For the text-containing cell, return its midpoint in [X, Y] coordinate format. 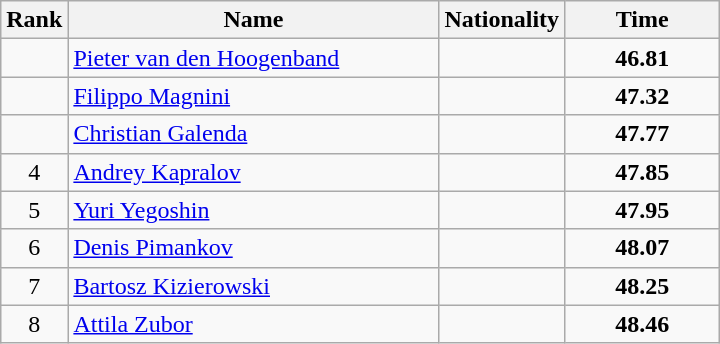
Denis Pimankov [254, 248]
Pieter van den Hoogenband [254, 58]
Christian Galenda [254, 134]
Yuri Yegoshin [254, 210]
Bartosz Kizierowski [254, 286]
4 [34, 172]
47.77 [642, 134]
Time [642, 20]
47.85 [642, 172]
8 [34, 324]
48.07 [642, 248]
7 [34, 286]
Nationality [502, 20]
47.95 [642, 210]
Name [254, 20]
Filippo Magnini [254, 96]
Attila Zubor [254, 324]
5 [34, 210]
48.25 [642, 286]
47.32 [642, 96]
48.46 [642, 324]
46.81 [642, 58]
6 [34, 248]
Rank [34, 20]
Andrey Kapralov [254, 172]
